Find where the given text appears and provide that cell's center as [X, Y] coordinate. 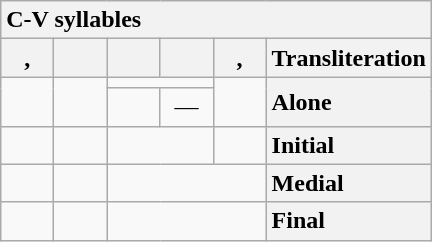
Medial [348, 183]
— [186, 107]
Transliteration [348, 58]
Alone [348, 102]
C-V syllables [216, 20]
Initial [348, 145]
Final [348, 221]
